Pinpoint the cell where the given text exists, returning its (X, Y) midpoint coordinate. 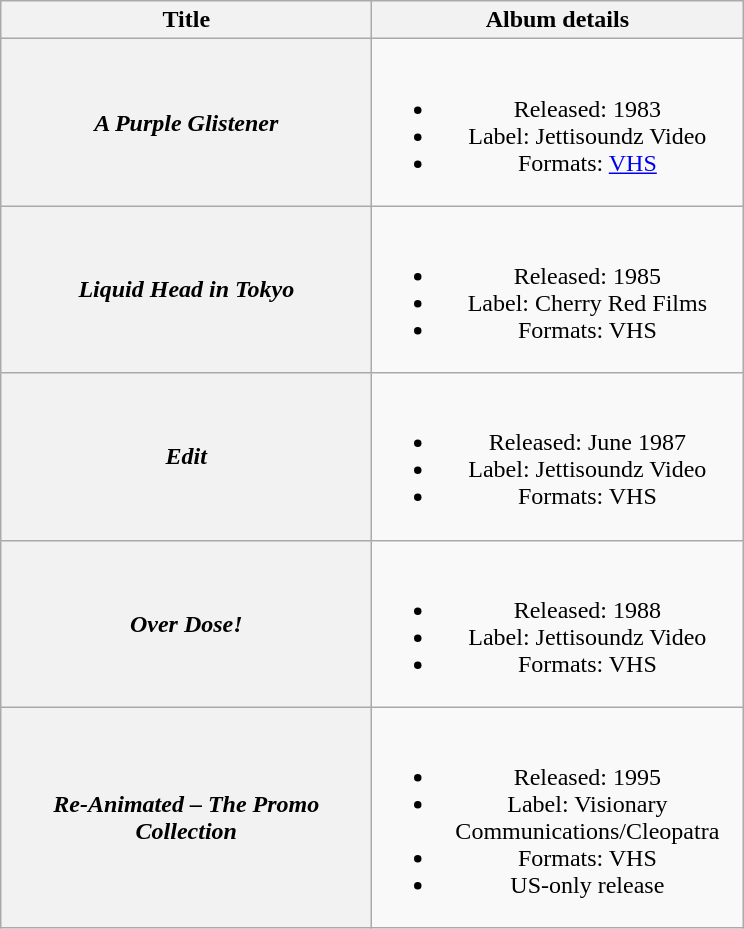
Liquid Head in Tokyo (186, 290)
Over Dose! (186, 624)
Released: 1988Label: Jettisoundz VideoFormats: VHS (558, 624)
Released: June 1987Label: Jettisoundz VideoFormats: VHS (558, 456)
Edit (186, 456)
Released: 1983Label: Jettisoundz VideoFormats: VHS (558, 122)
A Purple Glistener (186, 122)
Album details (558, 20)
Released: 1985Label: Cherry Red FilmsFormats: VHS (558, 290)
Released: 1995Label: Visionary Communications/CleopatraFormats: VHSUS-only release (558, 818)
Title (186, 20)
Re-Animated – The Promo Collection (186, 818)
